From the cell containing the given text, extract its center point as [x, y] coordinate. 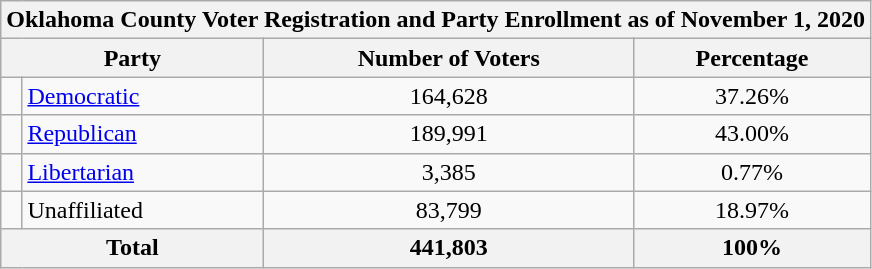
Democratic [143, 96]
18.97% [752, 210]
37.26% [752, 96]
43.00% [752, 134]
Percentage [752, 58]
100% [752, 248]
164,628 [449, 96]
Oklahoma County Voter Registration and Party Enrollment as of November 1, 2020 [436, 20]
Total [132, 248]
Party [132, 58]
Republican [143, 134]
Number of Voters [449, 58]
0.77% [752, 172]
Libertarian [143, 172]
Unaffiliated [143, 210]
83,799 [449, 210]
3,385 [449, 172]
189,991 [449, 134]
441,803 [449, 248]
